Output the (X, Y) coordinate of the center of the cell containing the given text.  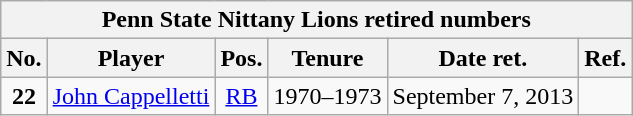
Ref. (606, 58)
22 (24, 96)
Penn State Nittany Lions retired numbers (316, 20)
RB (242, 96)
Player (131, 58)
No. (24, 58)
September 7, 2013 (483, 96)
Tenure (328, 58)
1970–1973 (328, 96)
Pos. (242, 58)
John Cappelletti (131, 96)
Date ret. (483, 58)
